Pinpoint the cell where the given text exists, returning its [x, y] midpoint coordinate. 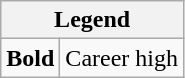
Bold [30, 58]
Legend [92, 20]
Career high [122, 58]
